Output the (X, Y) coordinate of the center of the cell containing the given text.  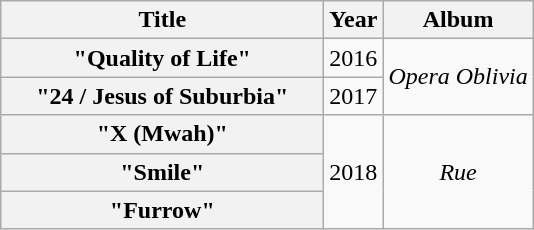
Opera Oblivia (458, 77)
"Furrow" (162, 210)
2016 (354, 58)
"X (Mwah)" (162, 134)
2018 (354, 172)
"Smile" (162, 172)
Rue (458, 172)
"Quality of Life" (162, 58)
Year (354, 20)
Album (458, 20)
2017 (354, 96)
Title (162, 20)
"24 / Jesus of Suburbia" (162, 96)
